Identify which cell holds the provided text, then report its (X, Y) central coordinate. 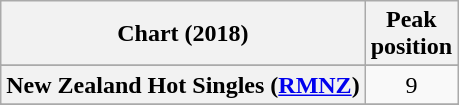
Peakposition (411, 34)
Chart (2018) (183, 34)
9 (411, 85)
New Zealand Hot Singles (RMNZ) (183, 85)
